Capture the cell that displays the provided text and extract its (X, Y) central coordinate. 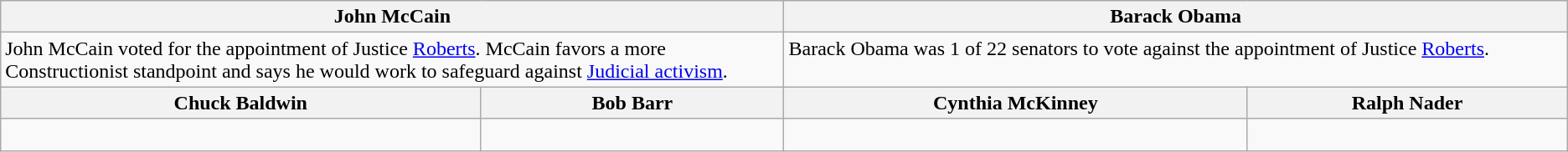
Chuck Baldwin (241, 103)
Barack Obama (1176, 17)
Ralph Nader (1407, 103)
Cynthia McKinney (1015, 103)
Barack Obama was 1 of 22 senators to vote against the appointment of Justice Roberts. (1176, 60)
Bob Barr (632, 103)
John McCain (392, 17)
